Capture the cell that displays the provided text and extract its (X, Y) central coordinate. 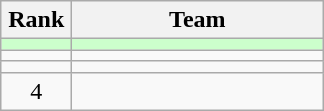
Team (198, 20)
Rank (36, 20)
4 (36, 91)
